Find where the given text appears and provide that cell's center as [x, y] coordinate. 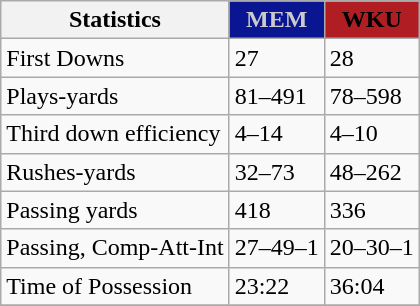
20–30–1 [372, 248]
336 [372, 210]
Passing, Comp-Att-Int [115, 248]
Rushes-yards [115, 172]
MEM [276, 20]
First Downs [115, 58]
78–598 [372, 96]
418 [276, 210]
4–14 [276, 134]
Statistics [115, 20]
Time of Possession [115, 286]
36:04 [372, 286]
48–262 [372, 172]
WKU [372, 20]
27–49–1 [276, 248]
Plays-yards [115, 96]
4–10 [372, 134]
28 [372, 58]
32–73 [276, 172]
23:22 [276, 286]
27 [276, 58]
Third down efficiency [115, 134]
81–491 [276, 96]
Passing yards [115, 210]
